Output the [x, y] coordinate of the center of the cell containing the given text.  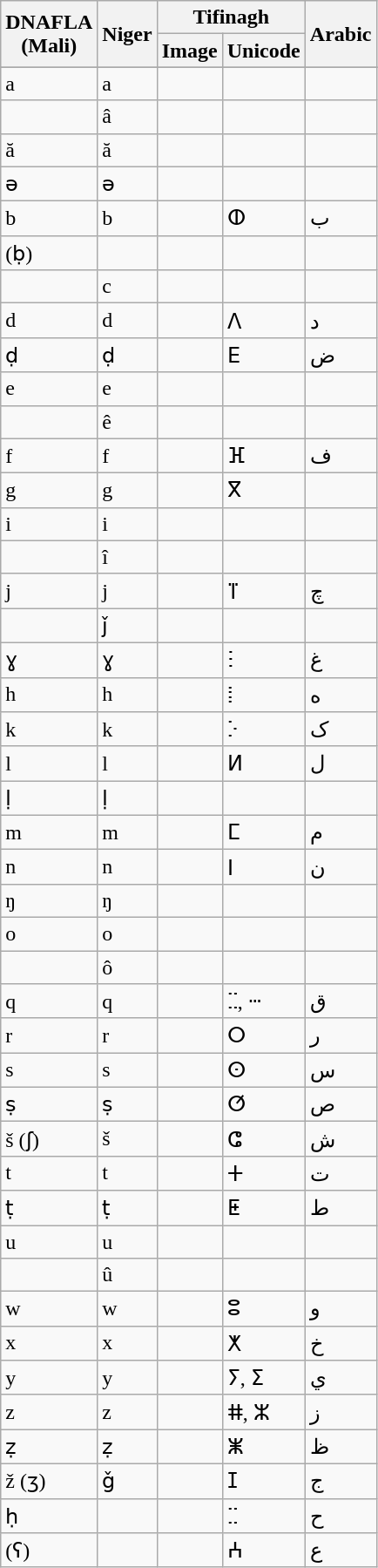
ⵔ [263, 1035]
ج [341, 1481]
ت [341, 1173]
ن [341, 867]
ⴷ [263, 321]
ô [127, 967]
ض [341, 355]
ⵀ [263, 219]
ز [341, 1412]
ظ [341, 1447]
ⵓ [263, 1309]
ⵚ [263, 1104]
DNAFLA(Mali) [49, 34]
م [341, 832]
ⵆ, ⵈ [263, 1001]
ⵙ [263, 1070]
ⵌ, ⵣ [263, 1412]
ⵄ [263, 1551]
ش [341, 1139]
چ [341, 591]
ⵎ [263, 832]
Unicode [263, 51]
ⵂ [263, 695]
ⵜ [263, 1173]
ⵟ [263, 1208]
c [127, 287]
ǧ [127, 1481]
ⴼ [263, 456]
س [341, 1070]
(ʕ) [49, 1551]
د [341, 321]
ⴳ [263, 491]
ي [341, 1378]
ǰ [127, 626]
â [127, 117]
ح [341, 1516]
Arabic [341, 34]
Tifinagh [231, 17]
غ [341, 660]
ⵍ [263, 764]
û [127, 1275]
ⴶ [263, 591]
ص [341, 1104]
ک [341, 730]
ⵛ [263, 1139]
ف [341, 456]
و [341, 1309]
ل [341, 764]
ⵢ, ⵉ [263, 1378]
خ [341, 1343]
ⵆ [263, 1516]
Niger [127, 34]
Image [190, 51]
ⵊ [263, 1481]
ه [341, 695]
(ḅ) [49, 253]
ž (ʒ) [49, 1481]
ⴾ [263, 730]
š [127, 1139]
ق [341, 1001]
ع [341, 1551]
ⴹ [263, 355]
ⵥ [263, 1447]
ê [127, 422]
š (ʃ) [49, 1139]
î [127, 557]
ط [341, 1208]
ⵏ [263, 867]
ب [341, 219]
ⵅ [263, 1343]
ḥ [49, 1516]
ⵗ [263, 660]
ر [341, 1035]
